Determine the [x, y] coordinate at the center of the cell enclosing the given text.  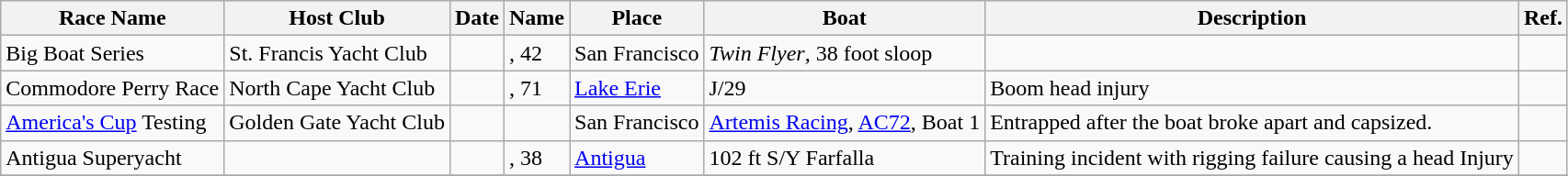
Lake Erie [637, 88]
Training incident with rigging failure causing a head Injury [1252, 158]
Place [637, 18]
Golden Gate Yacht Club [337, 123]
Twin Flyer, 38 foot sloop [845, 53]
Antigua Superyacht [112, 158]
North Cape Yacht Club [337, 88]
102 ft S/Y Farfalla [845, 158]
Big Boat Series [112, 53]
, 38 [537, 158]
Race Name [112, 18]
Antigua [637, 158]
J/29 [845, 88]
St. Francis Yacht Club [337, 53]
Name [537, 18]
Commodore Perry Race [112, 88]
Artemis Racing, AC72, Boat 1 [845, 123]
, 42 [537, 53]
Boom head injury [1252, 88]
Date [476, 18]
Boat [845, 18]
, 71 [537, 88]
Description [1252, 18]
Entrapped after the boat broke apart and capsized. [1252, 123]
Ref. [1542, 18]
Host Club [337, 18]
America's Cup Testing [112, 123]
